From the cell containing the given text, extract its center point as [X, Y] coordinate. 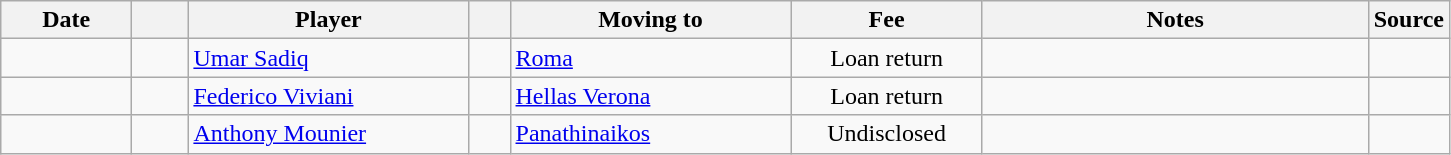
Umar Sadiq [328, 58]
Undisclosed [886, 134]
Fee [886, 20]
Source [1408, 20]
Panathinaikos [650, 134]
Player [328, 20]
Date [66, 20]
Federico Viviani [328, 96]
Notes [1175, 20]
Roma [650, 58]
Hellas Verona [650, 96]
Anthony Mounier [328, 134]
Moving to [650, 20]
